Return (x, y) of the center of cell containing provided text 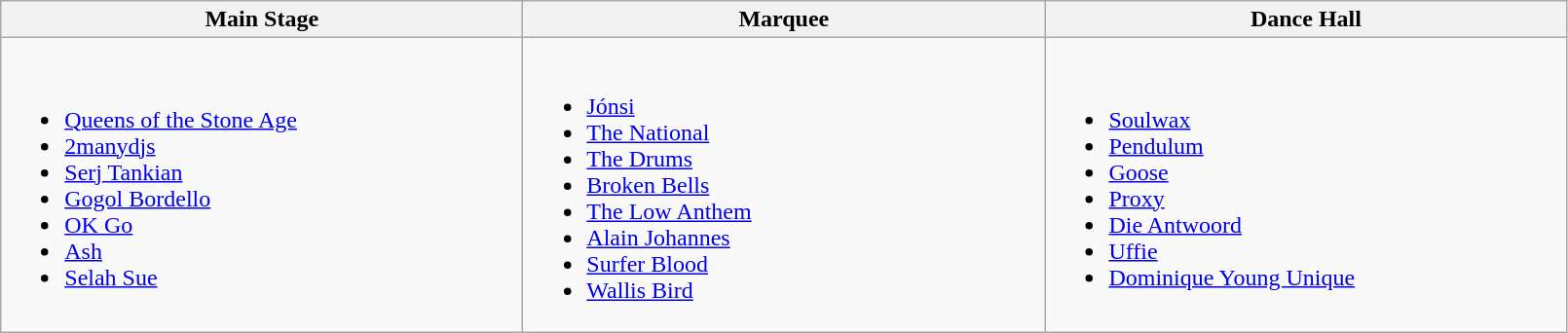
SoulwaxPendulumGooseProxyDie AntwoordUffieDominique Young Unique (1306, 185)
Dance Hall (1306, 19)
Queens of the Stone Age2manydjsSerj TankianGogol BordelloOK GoAshSelah Sue (262, 185)
Marquee (784, 19)
Main Stage (262, 19)
JónsiThe NationalThe DrumsBroken BellsThe Low AnthemAlain JohannesSurfer BloodWallis Bird (784, 185)
